Output the [X, Y] coordinate of the center of the cell containing the given text.  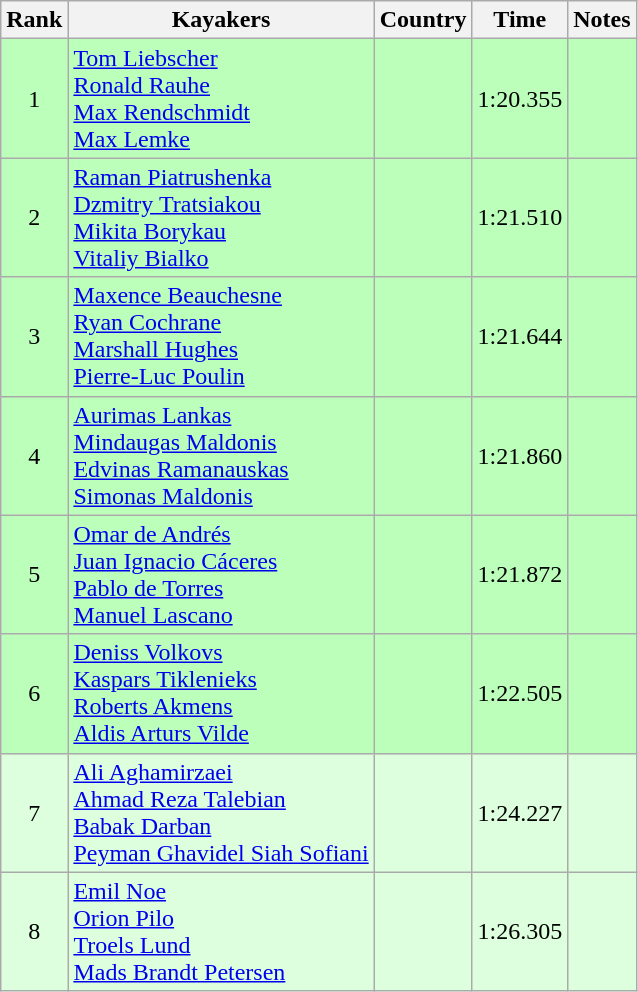
Notes [602, 20]
Rank [34, 20]
6 [34, 694]
7 [34, 812]
1:20.355 [520, 98]
Ali AghamirzaeiAhmad Reza TalebianBabak DarbanPeyman Ghavidel Siah Sofiani [221, 812]
1:21.510 [520, 218]
Kayakers [221, 20]
Time [520, 20]
1:21.644 [520, 336]
Raman PiatrushenkaDzmitry TratsiakouMikita BorykauVitaliy Bialko [221, 218]
Omar de AndrésJuan Ignacio CáceresPablo de TorresManuel Lascano [221, 574]
1:26.305 [520, 932]
Aurimas LankasMindaugas MaldonisEdvinas RamanauskasSimonas Maldonis [221, 456]
5 [34, 574]
4 [34, 456]
Emil NoeOrion PiloTroels LundMads Brandt Petersen [221, 932]
3 [34, 336]
1 [34, 98]
2 [34, 218]
Deniss VolkovsKaspars TiklenieksRoberts AkmensAldis Arturs Vilde [221, 694]
Maxence BeauchesneRyan CochraneMarshall HughesPierre-Luc Poulin [221, 336]
1:21.872 [520, 574]
1:24.227 [520, 812]
Tom LiebscherRonald RauheMax RendschmidtMax Lemke [221, 98]
1:21.860 [520, 456]
1:22.505 [520, 694]
8 [34, 932]
Country [423, 20]
